Locate the cell with the specified text and output its (x, y) center coordinate. 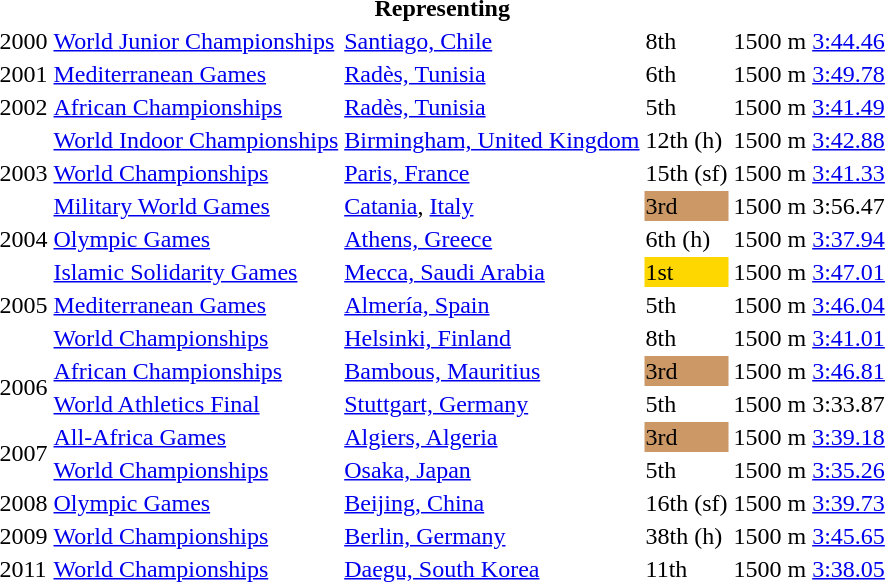
World Junior Championships (196, 41)
Helsinki, Finland (492, 338)
Beijing, China (492, 503)
Algiers, Algeria (492, 437)
15th (sf) (686, 173)
Mecca, Saudi Arabia (492, 272)
Athens, Greece (492, 239)
All-Africa Games (196, 437)
38th (h) (686, 536)
Almería, Spain (492, 305)
Birmingham, United Kingdom (492, 140)
6th (h) (686, 239)
Paris, France (492, 173)
Stuttgart, Germany (492, 404)
Osaka, Japan (492, 470)
Berlin, Germany (492, 536)
Bambous, Mauritius (492, 371)
16th (sf) (686, 503)
Santiago, Chile (492, 41)
Islamic Solidarity Games (196, 272)
World Indoor Championships (196, 140)
World Athletics Final (196, 404)
1st (686, 272)
Military World Games (196, 206)
6th (686, 74)
Catania, Italy (492, 206)
12th (h) (686, 140)
